From the cell containing the given text, extract its center point as [X, Y] coordinate. 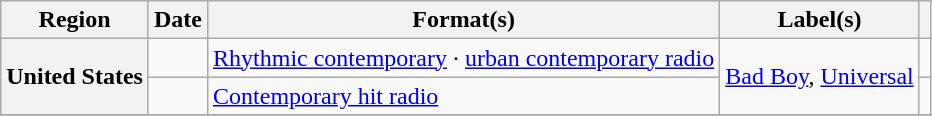
Format(s) [464, 20]
United States [75, 77]
Bad Boy, Universal [820, 77]
Label(s) [820, 20]
Region [75, 20]
Rhythmic contemporary · urban contemporary radio [464, 58]
Contemporary hit radio [464, 96]
Date [178, 20]
